Locate the cell with the specified text and output its [x, y] center coordinate. 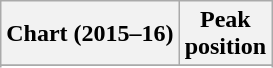
Chart (2015–16) [90, 34]
Peakposition [225, 34]
